Return (X, Y) of the center of cell containing provided text 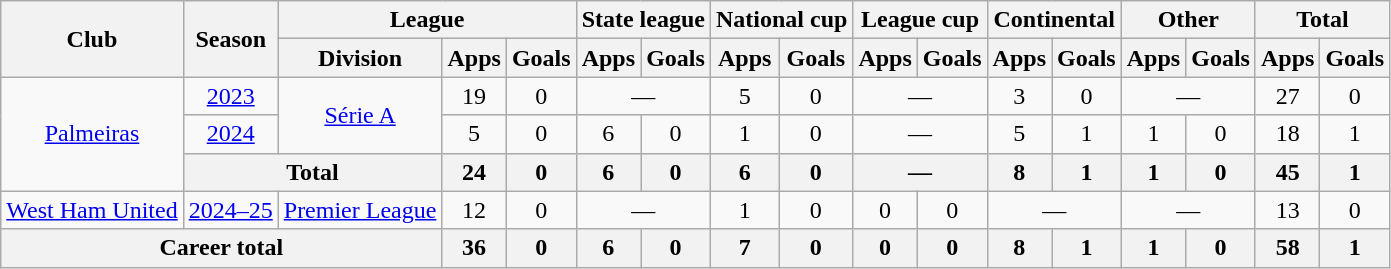
45 (1287, 172)
Club (92, 39)
West Ham United (92, 210)
National cup (781, 20)
Other (1188, 20)
3 (1019, 96)
Career total (222, 248)
Série A (360, 115)
7 (744, 248)
36 (474, 248)
19 (474, 96)
18 (1287, 134)
27 (1287, 96)
Premier League (360, 210)
Division (360, 58)
24 (474, 172)
2024 (230, 134)
13 (1287, 210)
2024–25 (230, 210)
League (427, 20)
League cup (920, 20)
58 (1287, 248)
State league (643, 20)
Palmeiras (92, 134)
Continental (1054, 20)
12 (474, 210)
Season (230, 39)
2023 (230, 96)
